Extract the [x, y] coordinate from the center of the cell holding the provided text.  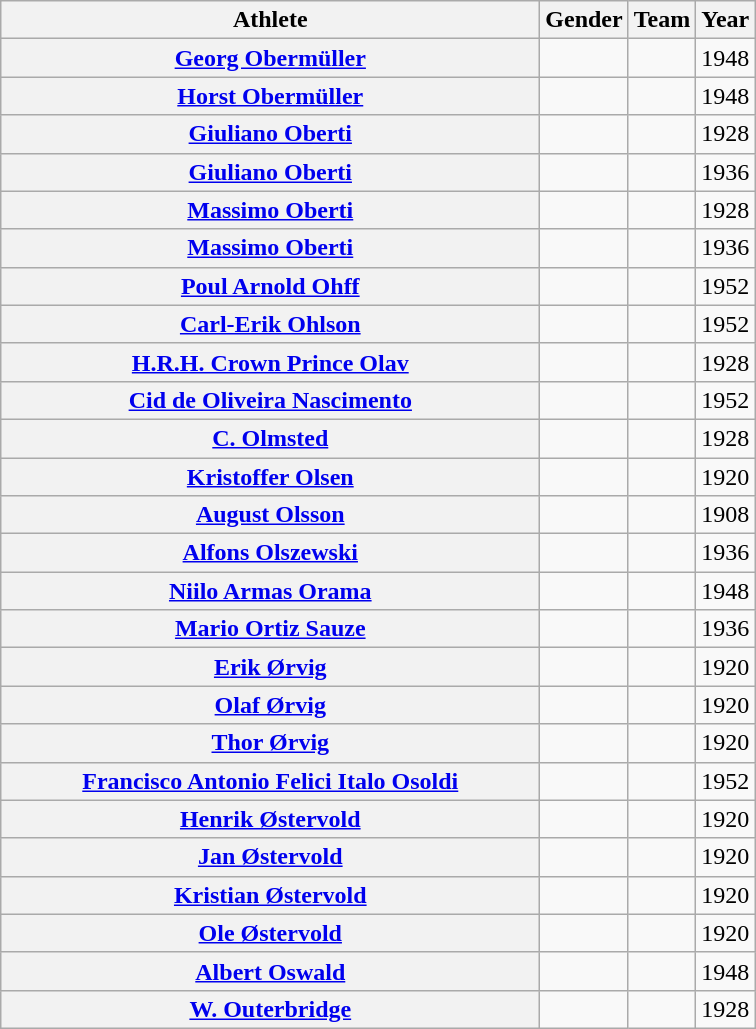
Henrik Østervold [270, 819]
Ole Østervold [270, 933]
Niilo Armas Orama [270, 591]
Poul Arnold Ohff [270, 286]
Georg Obermüller [270, 58]
Year [726, 20]
Francisco Antonio Felici Italo Osoldi [270, 781]
Kristian Østervold [270, 895]
Thor Ørvig [270, 743]
Olaf Ørvig [270, 705]
Gender [584, 20]
Albert Oswald [270, 971]
Alfons Olszewski [270, 553]
Kristoffer Olsen [270, 477]
Mario Ortiz Sauze [270, 629]
1908 [726, 515]
August Olsson [270, 515]
C. Olmsted [270, 438]
Team [662, 20]
Cid de Oliveira Nascimento [270, 400]
Jan Østervold [270, 857]
Carl-Erik Ohlson [270, 324]
Horst Obermüller [270, 96]
Athlete [270, 20]
W. Outerbridge [270, 1009]
Erik Ørvig [270, 667]
H.R.H. Crown Prince Olav [270, 362]
